For the text-containing cell, return its midpoint in (X, Y) coordinate format. 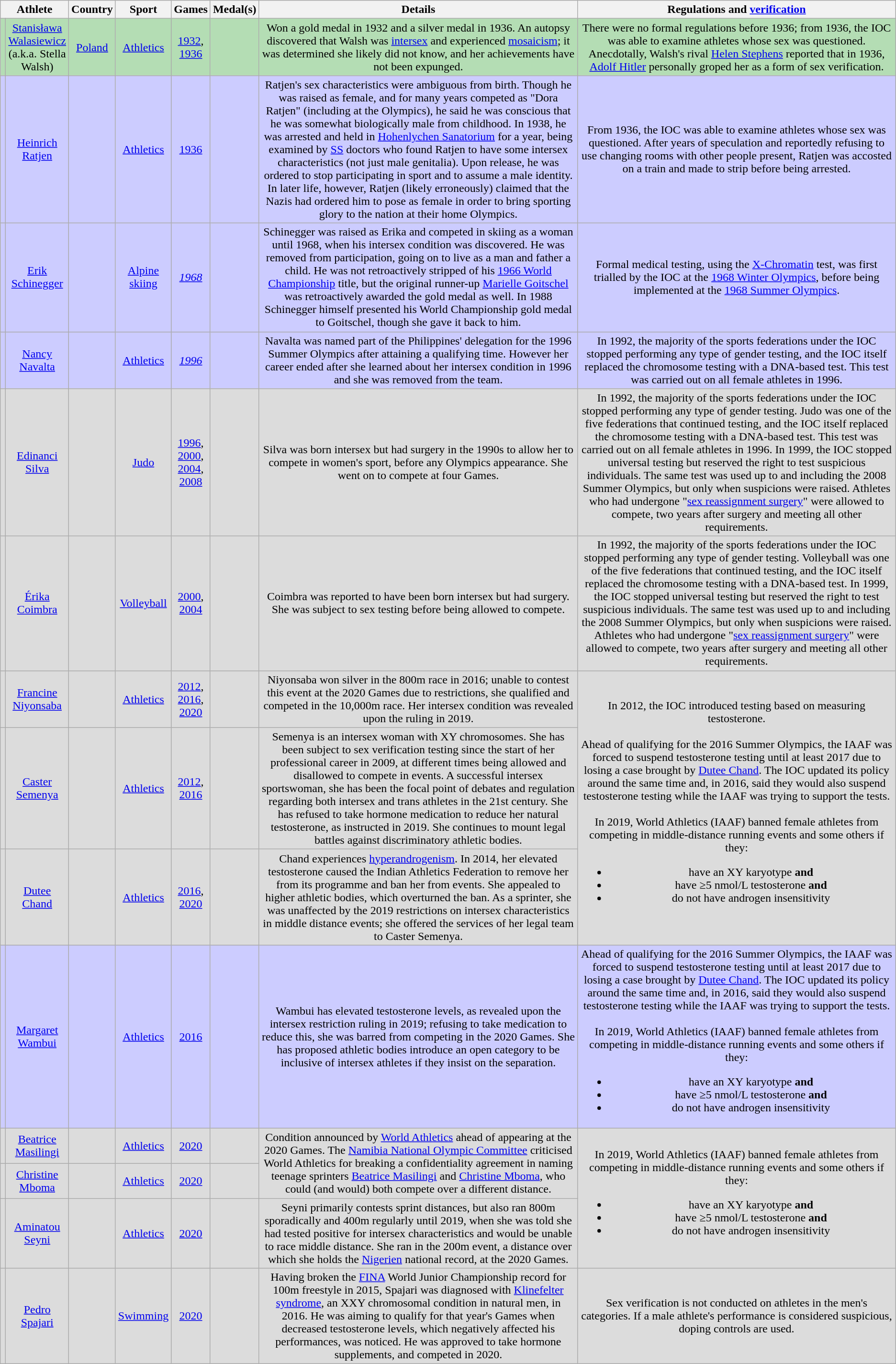
Beatrice Masilingi (37, 1146)
Heinrich Ratjen (37, 149)
Volleyball (143, 603)
Games (191, 10)
1932, 1936 (191, 47)
Christine Mboma (37, 1180)
Margaret Wambui (37, 1037)
Caster Semenya (37, 788)
Coimbra was reported to have been born intersex but had surgery. She was subject to sex testing before being allowed to compete. (418, 603)
2012, 2016, 2020 (191, 699)
Alpine skiing (143, 278)
Stanisława Walasiewicz (a.k.a. Stella Walsh) (37, 47)
Dutee Chand (37, 897)
Details (418, 10)
2016 (191, 1037)
Medal(s) (235, 10)
Country (92, 10)
1996 (191, 360)
1936 (191, 149)
Judo (143, 462)
2000, 2004 (191, 603)
Athlete (34, 10)
Erik Schinegger (37, 278)
Sport (143, 10)
1968 (191, 278)
Swimming (143, 1316)
Pedro Spajari (37, 1316)
Érika Coimbra (37, 603)
Edinanci Silva (37, 462)
2016, 2020 (191, 897)
Francine Niyonsaba (37, 699)
2012, 2016 (191, 788)
Poland (92, 47)
1996, 2000, 2004, 2008 (191, 462)
Regulations and verification (737, 10)
Aminatou Seyni (37, 1233)
Nancy Navalta (37, 360)
